For the text-containing cell, return its midpoint in [x, y] coordinate format. 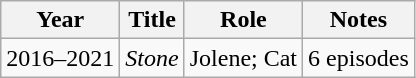
Notes [359, 20]
Year [60, 20]
6 episodes [359, 58]
Jolene; Cat [243, 58]
Title [152, 20]
Stone [152, 58]
2016–2021 [60, 58]
Role [243, 20]
